Locate the cell with the specified text and output its (x, y) center coordinate. 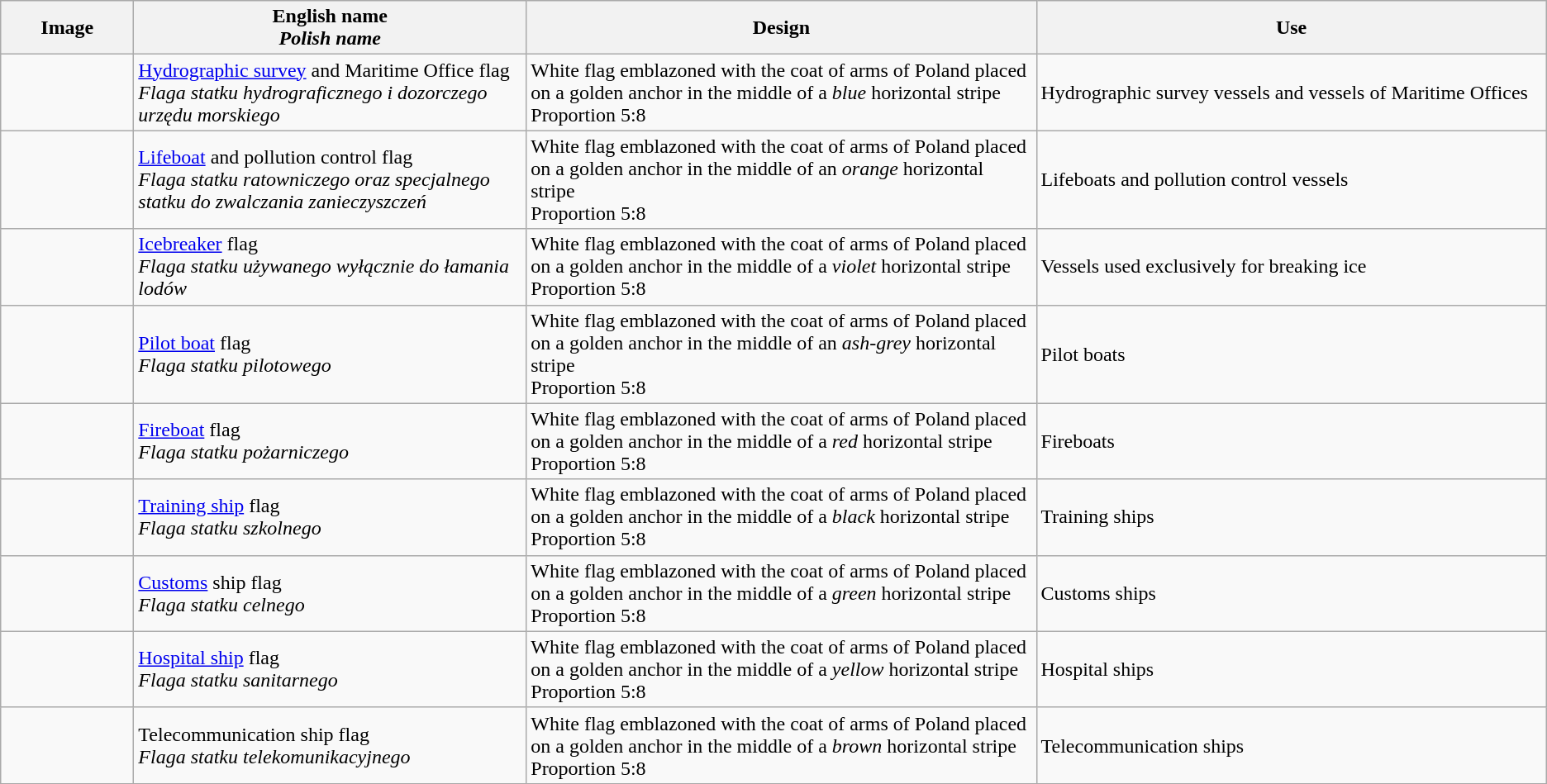
Hydrographic survey and Maritime Office flag Flaga statku hydrograficznego i dozorczego urzędu morskiego (331, 93)
Lifeboats and pollution control vessels (1291, 180)
Use (1291, 28)
Telecommunication ships (1291, 745)
White flag emblazoned with the coat of arms of Poland placed on a golden anchor in the middle of a green horizontal stripeProportion 5:8 (782, 593)
Hydrographic survey vessels and vessels of Maritime Offices (1291, 93)
Image (68, 28)
White flag emblazoned with the coat of arms of Poland placed on a golden anchor in the middle of a yellow horizontal stripeProportion 5:8 (782, 669)
White flag emblazoned with the coat of arms of Poland placed on a golden anchor in the middle of a black horizontal stripeProportion 5:8 (782, 517)
White flag emblazoned with the coat of arms of Poland placed on a golden anchor in the middle of an ash-grey horizontal stripeProportion 5:8 (782, 354)
Fireboat flag Flaga statku pożarniczego (331, 441)
Lifeboat and pollution control flag Flaga statku ratowniczego oraz specjalnego statku do zwalczania zanieczyszczeń (331, 180)
English name Polish name (331, 28)
Hospital ships (1291, 669)
Customs ships (1291, 593)
Training ships (1291, 517)
Pilot boats (1291, 354)
Icebreaker flag Flaga statku używanego wyłącznie do łamania lodów (331, 267)
White flag emblazoned with the coat of arms of Poland placed on a golden anchor in the middle of a violet horizontal stripeProportion 5:8 (782, 267)
White flag emblazoned with the coat of arms of Poland placed on a golden anchor in the middle of a red horizontal stripeProportion 5:8 (782, 441)
White flag emblazoned with the coat of arms of Poland placed on a golden anchor in the middle of an orange horizontal stripeProportion 5:8 (782, 180)
Telecommunication ship flag Flaga statku telekomunikacyjnego (331, 745)
Vessels used exclusively for breaking ice (1291, 267)
Hospital ship flag Flaga statku sanitarnego (331, 669)
Pilot boat flag Flaga statku pilotowego (331, 354)
Training ship flag Flaga statku szkolnego (331, 517)
White flag emblazoned with the coat of arms of Poland placed on a golden anchor in the middle of a blue horizontal stripeProportion 5:8 (782, 93)
White flag emblazoned with the coat of arms of Poland placed on a golden anchor in the middle of a brown horizontal stripeProportion 5:8 (782, 745)
Fireboats (1291, 441)
Design (782, 28)
Customs ship flag Flaga statku celnego (331, 593)
